Output the [X, Y] coordinate of the center of the cell containing the given text.  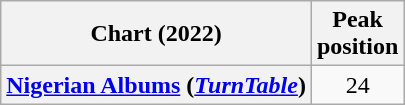
Chart (2022) [156, 34]
Peakposition [357, 34]
24 [357, 85]
Nigerian Albums (TurnTable) [156, 85]
